Output the (X, Y) coordinate of the center of the cell containing the given text.  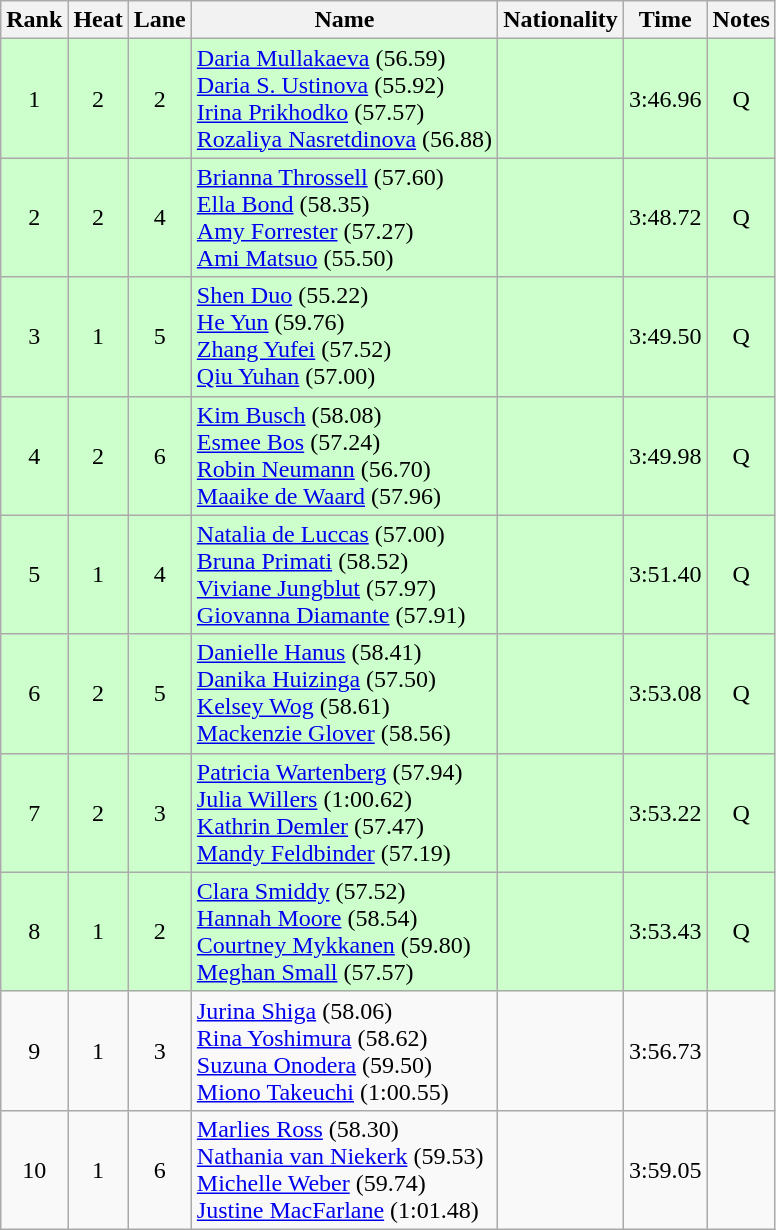
Notes (741, 20)
3:53.43 (665, 932)
Natalia de Luccas (57.00)Bruna Primati (58.52)Viviane Jungblut (57.97)Giovanna Diamante (57.91) (344, 574)
9 (34, 1050)
Rank (34, 20)
Lane (160, 20)
Danielle Hanus (58.41)Danika Huizinga (57.50)Kelsey Wog (58.61)Mackenzie Glover (58.56) (344, 694)
7 (34, 812)
Heat (98, 20)
3:53.08 (665, 694)
Shen Duo (55.22)He Yun (59.76)Zhang Yufei (57.52)Qiu Yuhan (57.00) (344, 336)
3:53.22 (665, 812)
Patricia Wartenberg (57.94)Julia Willers (1:00.62)Kathrin Demler (57.47)Mandy Feldbinder (57.19) (344, 812)
Clara Smiddy (57.52)Hannah Moore (58.54)Courtney Mykkanen (59.80)Meghan Small (57.57) (344, 932)
8 (34, 932)
Brianna Throssell (57.60)Ella Bond (58.35)Amy Forrester (57.27)Ami Matsuo (55.50) (344, 218)
3:59.05 (665, 1170)
Kim Busch (58.08)Esmee Bos (57.24)Robin Neumann (56.70)Maaike de Waard (57.96) (344, 456)
Time (665, 20)
3:51.40 (665, 574)
3:46.96 (665, 98)
Daria Mullakaeva (56.59)Daria S. Ustinova (55.92)Irina Prikhodko (57.57)Rozaliya Nasretdinova (56.88) (344, 98)
Marlies Ross (58.30)Nathania van Niekerk (59.53)Michelle Weber (59.74)Justine MacFarlane (1:01.48) (344, 1170)
Jurina Shiga (58.06)Rina Yoshimura (58.62)Suzuna Onodera (59.50)Miono Takeuchi (1:00.55) (344, 1050)
Nationality (561, 20)
3:56.73 (665, 1050)
3:48.72 (665, 218)
3:49.98 (665, 456)
3:49.50 (665, 336)
10 (34, 1170)
Name (344, 20)
